Determine the [x, y] coordinate at the center of the cell enclosing the given text.  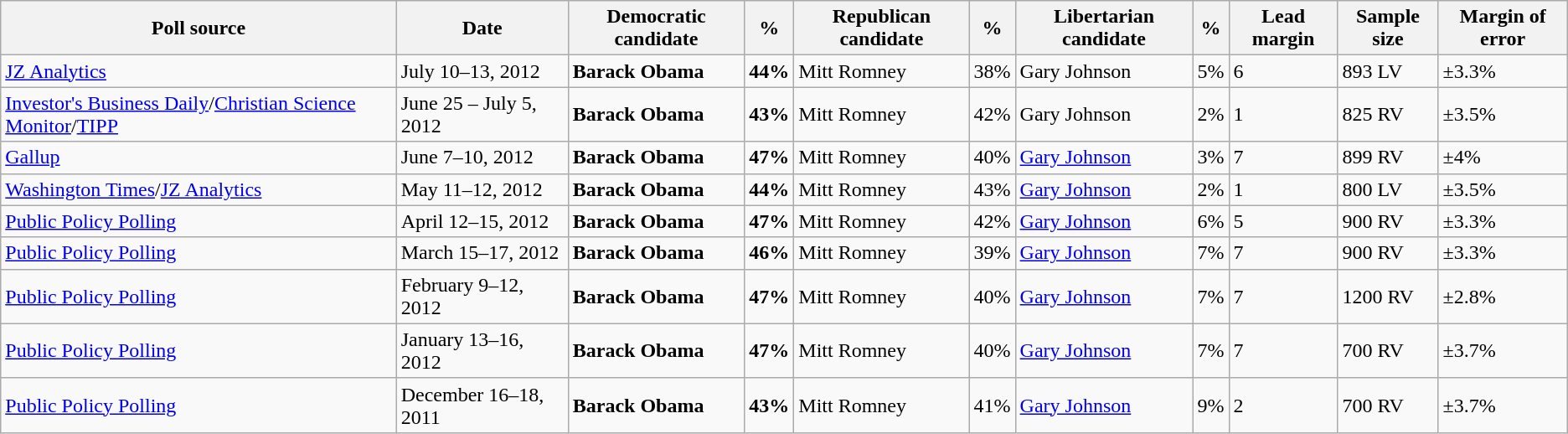
41% [992, 406]
6% [1211, 221]
9% [1211, 406]
Washington Times/JZ Analytics [199, 189]
May 11–12, 2012 [482, 189]
899 RV [1388, 158]
March 15–17, 2012 [482, 253]
Republican candidate [881, 28]
January 13–16, 2012 [482, 350]
6 [1283, 71]
July 10–13, 2012 [482, 71]
Libertarian candidate [1104, 28]
38% [992, 71]
June 7–10, 2012 [482, 158]
Sample size [1388, 28]
3% [1211, 158]
±4% [1503, 158]
±2.8% [1503, 297]
Lead margin [1283, 28]
2 [1283, 406]
893 LV [1388, 71]
February 9–12, 2012 [482, 297]
5 [1283, 221]
800 LV [1388, 189]
Date [482, 28]
JZ Analytics [199, 71]
46% [769, 253]
December 16–18, 2011 [482, 406]
April 12–15, 2012 [482, 221]
Democratic candidate [656, 28]
Investor's Business Daily/Christian Science Monitor/TIPP [199, 114]
5% [1211, 71]
1200 RV [1388, 297]
Poll source [199, 28]
825 RV [1388, 114]
39% [992, 253]
June 25 – July 5, 2012 [482, 114]
Margin of error [1503, 28]
Gallup [199, 158]
